Identify which cell holds the provided text, then report its [x, y] central coordinate. 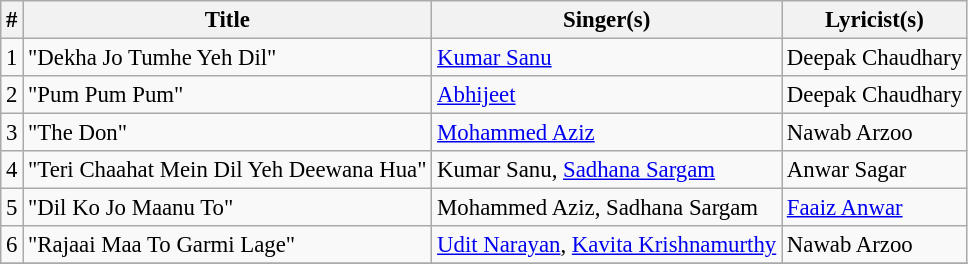
"Dekha Jo Tumhe Yeh Dil" [228, 58]
"Teri Chaahat Mein Dil Yeh Deewana Hua" [228, 170]
"Pum Pum Pum" [228, 95]
5 [12, 208]
Abhijeet [607, 95]
Kumar Sanu, Sadhana Sargam [607, 170]
"Dil Ko Jo Maanu To" [228, 208]
3 [12, 133]
Anwar Sagar [875, 170]
Mohammed Aziz, Sadhana Sargam [607, 208]
Faaiz Anwar [875, 208]
1 [12, 58]
Mohammed Aziz [607, 133]
Singer(s) [607, 20]
Lyricist(s) [875, 20]
6 [12, 245]
2 [12, 95]
"The Don" [228, 133]
Title [228, 20]
# [12, 20]
Kumar Sanu [607, 58]
4 [12, 170]
"Rajaai Maa To Garmi Lage" [228, 245]
Udit Narayan, Kavita Krishnamurthy [607, 245]
